Return [X, Y] of the center of cell containing provided text 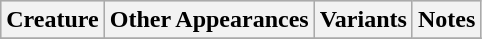
Variants [363, 20]
Other Appearances [209, 20]
Notes [446, 20]
Creature [52, 20]
